Capture the cell that displays the provided text and extract its [X, Y] central coordinate. 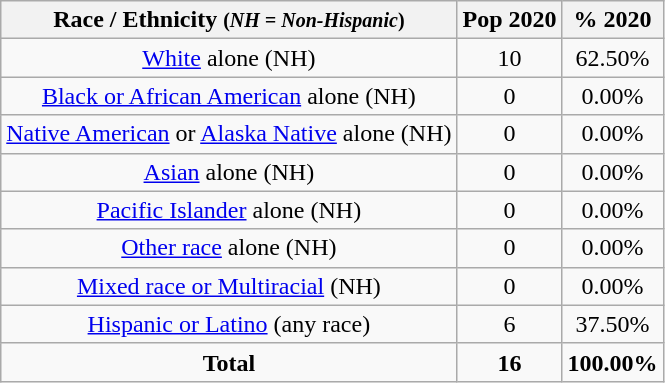
Asian alone (NH) [229, 172]
Pop 2020 [510, 20]
10 [510, 58]
Pacific Islander alone (NH) [229, 210]
Other race alone (NH) [229, 248]
Black or African American alone (NH) [229, 96]
Mixed race or Multiracial (NH) [229, 286]
% 2020 [612, 20]
Race / Ethnicity (NH = Non-Hispanic) [229, 20]
Total [229, 362]
Native American or Alaska Native alone (NH) [229, 134]
White alone (NH) [229, 58]
100.00% [612, 362]
62.50% [612, 58]
Hispanic or Latino (any race) [229, 324]
16 [510, 362]
6 [510, 324]
37.50% [612, 324]
